Output the (x, y) coordinate of the center of the cell containing the given text.  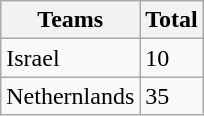
Teams (70, 20)
Nethernlands (70, 96)
Israel (70, 58)
35 (172, 96)
10 (172, 58)
Total (172, 20)
